Find where the given text appears and provide that cell's center as (X, Y) coordinate. 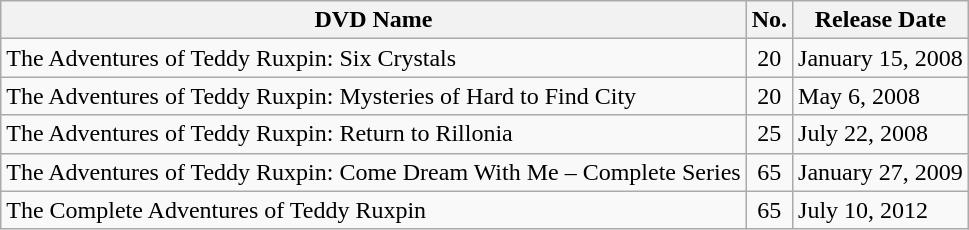
The Adventures of Teddy Ruxpin: Mysteries of Hard to Find City (374, 96)
January 15, 2008 (881, 58)
July 10, 2012 (881, 210)
The Adventures of Teddy Ruxpin: Six Crystals (374, 58)
July 22, 2008 (881, 134)
The Adventures of Teddy Ruxpin: Come Dream With Me – Complete Series (374, 172)
25 (769, 134)
The Complete Adventures of Teddy Ruxpin (374, 210)
January 27, 2009 (881, 172)
May 6, 2008 (881, 96)
Release Date (881, 20)
No. (769, 20)
DVD Name (374, 20)
The Adventures of Teddy Ruxpin: Return to Rillonia (374, 134)
